Pinpoint the cell where the given text exists, returning its [X, Y] midpoint coordinate. 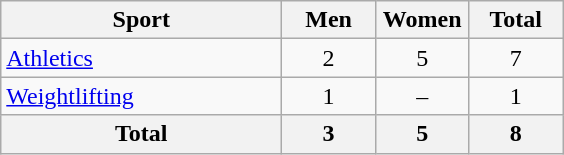
2 [329, 58]
Athletics [142, 58]
7 [516, 58]
3 [329, 134]
Weightlifting [142, 96]
Men [329, 20]
8 [516, 134]
Sport [142, 20]
Women [422, 20]
– [422, 96]
